Search for the cell housing the specified text and yield its [X, Y] center coordinate. 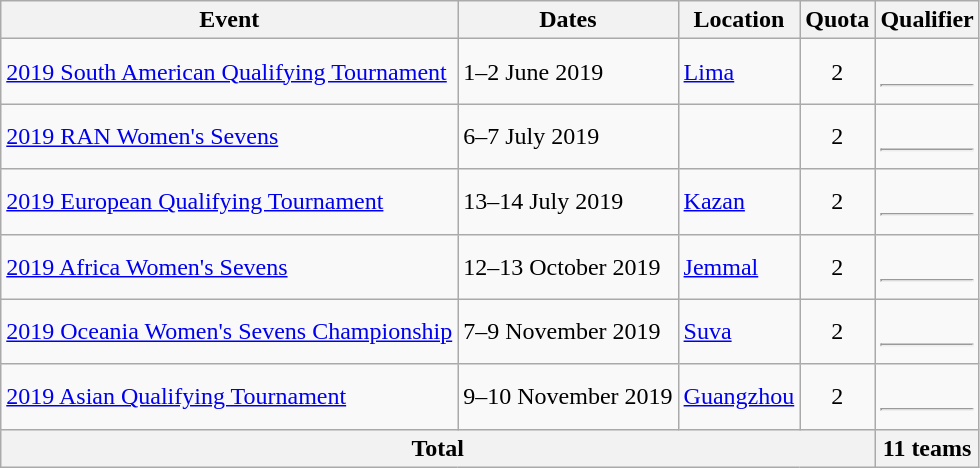
Total [438, 448]
12–13 October 2019 [568, 266]
Qualifier [927, 20]
Guangzhou [739, 396]
2019 RAN Women's Sevens [230, 136]
11 teams [927, 448]
2019 South American Qualifying Tournament [230, 72]
9–10 November 2019 [568, 396]
Event [230, 20]
Dates [568, 20]
2019 European Qualifying Tournament [230, 202]
13–14 July 2019 [568, 202]
1–2 June 2019 [568, 72]
Lima [739, 72]
Quota [838, 20]
6–7 July 2019 [568, 136]
Location [739, 20]
Suva [739, 332]
2019 Africa Women's Sevens [230, 266]
2019 Asian Qualifying Tournament [230, 396]
7–9 November 2019 [568, 332]
Jemmal [739, 266]
2019 Oceania Women's Sevens Championship [230, 332]
Kazan [739, 202]
